Extract the [X, Y] coordinate from the center of the cell holding the provided text.  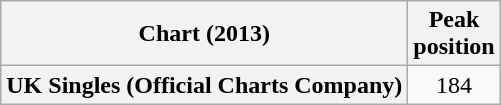
Peakposition [454, 34]
184 [454, 85]
UK Singles (Official Charts Company) [204, 85]
Chart (2013) [204, 34]
